Locate the cell with the specified text and output its [X, Y] center coordinate. 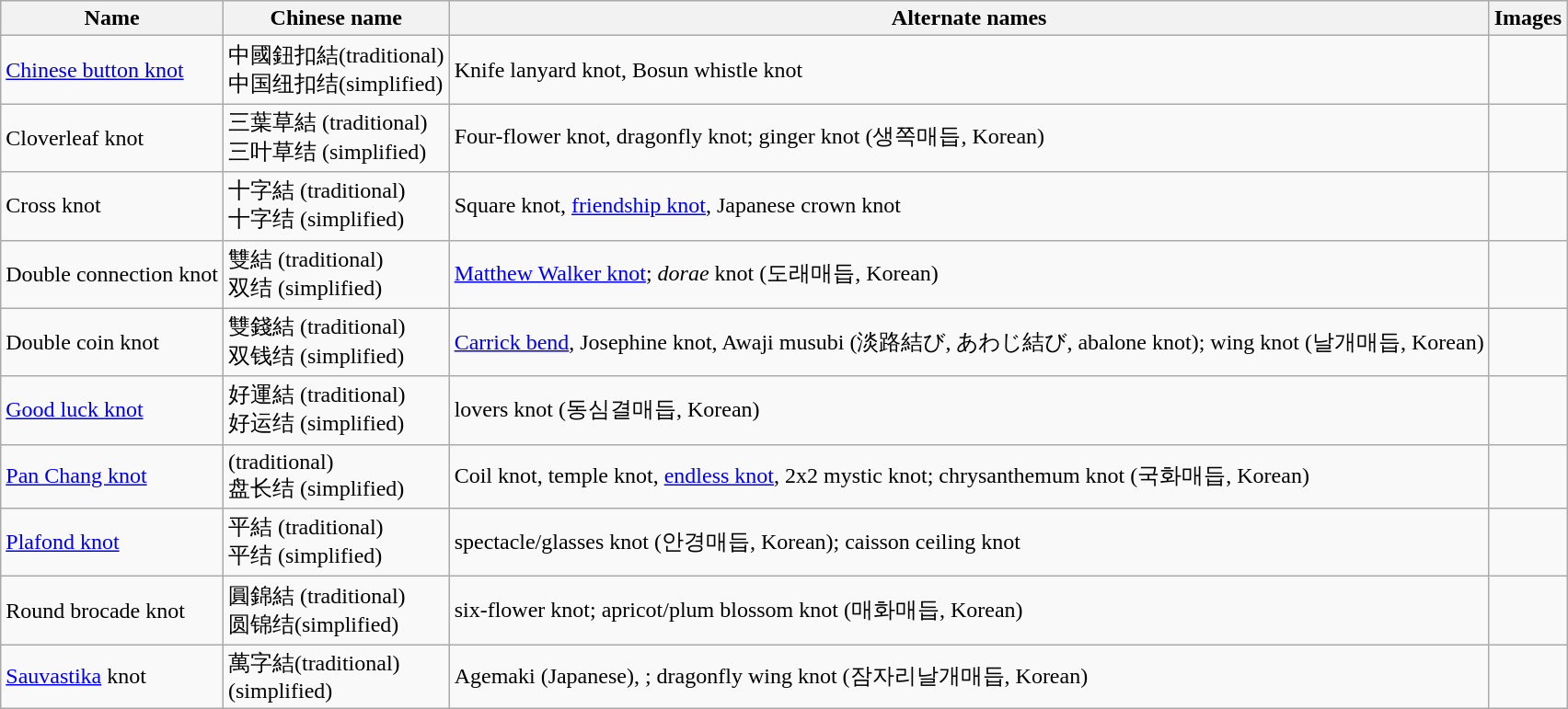
圓錦結 (traditional)圆锦结(simplified) [336, 611]
Knife lanyard knot, Bosun whistle knot [969, 70]
lovers knot (동심결매듭, Korean) [969, 410]
Coil knot, temple knot, endless knot, 2x2 mystic knot; chrysanthemum knot (국화매듭, Korean) [969, 476]
雙錢結 (traditional)双钱结 (simplified) [336, 342]
Cloverleaf knot [112, 138]
Square knot, friendship knot, Japanese crown knot [969, 206]
雙結 (traditional)双结 (simplified) [336, 274]
Round brocade knot [112, 611]
Double connection knot [112, 274]
Alternate names [969, 18]
平結 (traditional)平结 (simplified) [336, 543]
Sauvastika knot [112, 677]
spectacle/glasses knot (안경매듭, Korean); caisson ceiling knot [969, 543]
six-flower knot; apricot/plum blossom knot (매화매듭, Korean) [969, 611]
Name [112, 18]
十字結 (traditional)十字结 (simplified) [336, 206]
(traditional)盘长结 (simplified) [336, 476]
Carrick bend, Josephine knot, Awaji musubi (淡路結び, あわじ結び, abalone knot); wing knot (날개매듭, Korean) [969, 342]
三葉草結 (traditional)三叶草结 (simplified) [336, 138]
Matthew Walker knot; dorae knot (도래매듭, Korean) [969, 274]
好運結 (traditional)好运结 (simplified) [336, 410]
Good luck knot [112, 410]
Four-flower knot, dragonfly knot; ginger knot (생쪽매듭, Korean) [969, 138]
Double coin knot [112, 342]
Plafond knot [112, 543]
Agemaki (Japanese), ; dragonfly wing knot (잠자리날개매듭, Korean) [969, 677]
Cross knot [112, 206]
中國鈕扣結(traditional)中国纽扣结(simplified) [336, 70]
萬字結(traditional) (simplified) [336, 677]
Pan Chang knot [112, 476]
Chinese name [336, 18]
Images [1528, 18]
Chinese button knot [112, 70]
